Return (X, Y) of the center of cell containing provided text 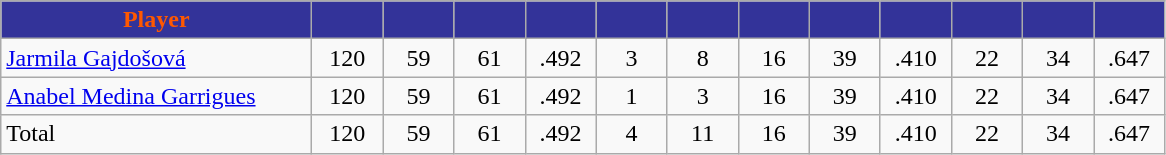
Player (156, 20)
Anabel Medina Garrigues (156, 96)
11 (702, 134)
4 (632, 134)
1 (632, 96)
Total (156, 134)
Jarmila Gajdošová (156, 58)
8 (702, 58)
